Determine the (X, Y) coordinate at the center of the cell enclosing the given text.  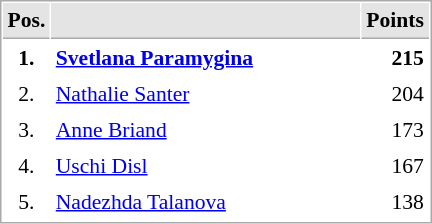
1. (26, 57)
3. (26, 129)
Points (396, 21)
Nathalie Santer (206, 93)
Nadezhda Talanova (206, 201)
Anne Briand (206, 129)
204 (396, 93)
Pos. (26, 21)
Uschi Disl (206, 165)
Svetlana Paramygina (206, 57)
167 (396, 165)
173 (396, 129)
5. (26, 201)
4. (26, 165)
138 (396, 201)
215 (396, 57)
2. (26, 93)
